For the text-containing cell, return its midpoint in (x, y) coordinate format. 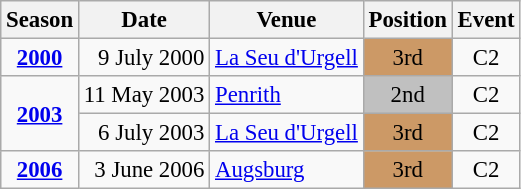
2nd (408, 95)
2000 (40, 58)
Event (486, 20)
Position (408, 20)
3 June 2006 (144, 170)
Date (144, 20)
9 July 2000 (144, 58)
Venue (286, 20)
6 July 2003 (144, 133)
2006 (40, 170)
Penrith (286, 95)
11 May 2003 (144, 95)
Augsburg (286, 170)
2003 (40, 114)
Season (40, 20)
